Output the (X, Y) coordinate of the center of the cell containing the given text.  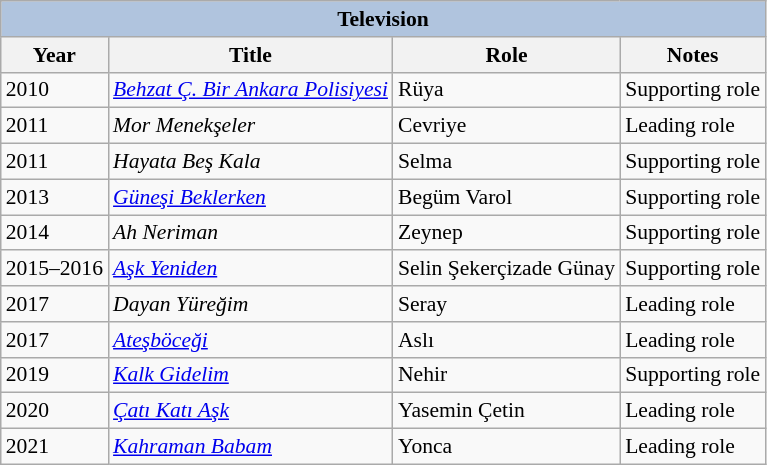
Television (383, 19)
Rüya (506, 90)
Zeynep (506, 233)
2010 (54, 90)
Dayan Yüreğim (250, 304)
Kalk Gidelim (250, 375)
Güneşi Beklerken (250, 197)
Yasemin Çetin (506, 411)
Notes (692, 55)
2015–2016 (54, 269)
2019 (54, 375)
Aşk Yeniden (250, 269)
Mor Menekşeler (250, 126)
Ah Neriman (250, 233)
Role (506, 55)
Kahraman Babam (250, 447)
Title (250, 55)
2014 (54, 233)
Selma (506, 162)
2021 (54, 447)
Cevriye (506, 126)
Çatı Katı Aşk (250, 411)
Seray (506, 304)
Nehir (506, 375)
Behzat Ç. Bir Ankara Polisiyesi (250, 90)
2020 (54, 411)
Selin Şekerçizade Günay (506, 269)
Yonca (506, 447)
Ateşböceği (250, 340)
Year (54, 55)
Begüm Varol (506, 197)
Hayata Beş Kala (250, 162)
Aslı (506, 340)
2013 (54, 197)
